Capture the cell that displays the provided text and extract its (X, Y) central coordinate. 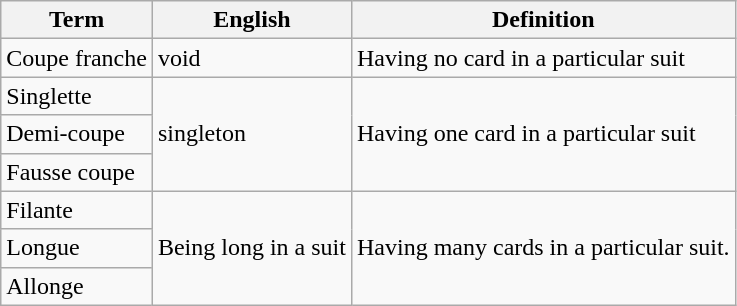
Term (77, 20)
singleton (252, 134)
Having many cards in a particular suit. (543, 248)
Longue (77, 248)
Allonge (77, 286)
Singlette (77, 96)
void (252, 58)
Filante (77, 210)
Coupe franche (77, 58)
Fausse coupe (77, 172)
Having one card in a particular suit (543, 134)
Demi-coupe (77, 134)
Definition (543, 20)
Having no card in a particular suit (543, 58)
English (252, 20)
Being long in a suit (252, 248)
